Pinpoint the cell where the given text exists, returning its (x, y) midpoint coordinate. 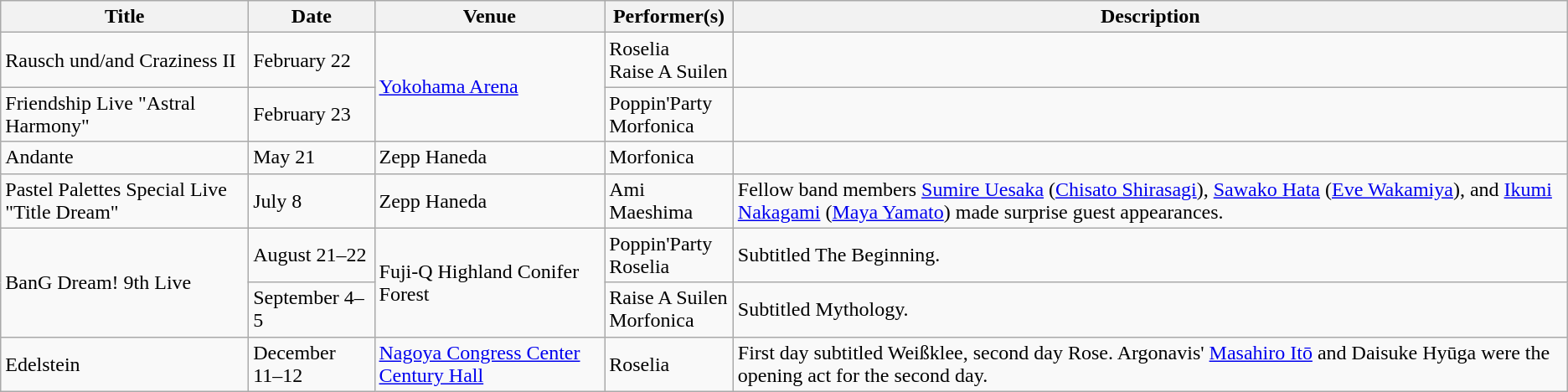
First day subtitled Weißklee, second day Rose. Argonavis' Masahiro Itō and Daisuke Hyūga were the opening act for the second day. (1150, 364)
Performer(s) (669, 17)
Venue (489, 17)
Nagoya Congress Center Century Hall (489, 364)
Subtitled The Beginning. (1150, 255)
May 21 (312, 157)
July 8 (312, 201)
August 21–22 (312, 255)
Roselia (669, 364)
Ami Maeshima (669, 201)
Fellow band members Sumire Uesaka (Chisato Shirasagi), Sawako Hata (Eve Wakamiya), and Ikumi Nakagami (Maya Yamato) made surprise guest appearances. (1150, 201)
Morfonica (669, 157)
Subtitled Mythology. (1150, 310)
Description (1150, 17)
Edelstein (125, 364)
February 23 (312, 114)
Raise A SuilenMorfonica (669, 310)
September 4–5 (312, 310)
Date (312, 17)
Pastel Palettes Special Live "Title Dream" (125, 201)
RoseliaRaise A Suilen (669, 60)
Andante (125, 157)
December 11–12 (312, 364)
Fuji-Q Highland Conifer Forest (489, 282)
Friendship Live "Astral Harmony" (125, 114)
Yokohama Arena (489, 87)
Title (125, 17)
Rausch und/and Craziness II (125, 60)
February 22 (312, 60)
Poppin'PartyRoselia (669, 255)
BanG Dream! 9th Live (125, 282)
Poppin'PartyMorfonica (669, 114)
